Scan for the cell matching the given text and deliver its [X, Y] coordinate at center. 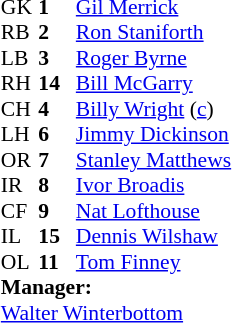
7 [57, 160]
Roger Byrne [154, 58]
2 [57, 33]
Dennis Wilshaw [154, 237]
8 [57, 185]
RB [20, 33]
6 [57, 135]
11 [57, 262]
IR [20, 185]
Jimmy Dickinson [154, 135]
Stanley Matthews [154, 160]
Ron Staniforth [154, 33]
IL [20, 237]
RH [20, 83]
14 [57, 83]
CH [20, 109]
CF [20, 211]
Manager: [116, 287]
Nat Lofthouse [154, 211]
OL [20, 262]
LB [20, 58]
Billy Wright (c) [154, 109]
9 [57, 211]
4 [57, 109]
Bill McGarry [154, 83]
Tom Finney [154, 262]
3 [57, 58]
Ivor Broadis [154, 185]
LH [20, 135]
OR [20, 160]
15 [57, 237]
